Return the (X, Y) coordinate for the center point of the cell that contains the specified text.  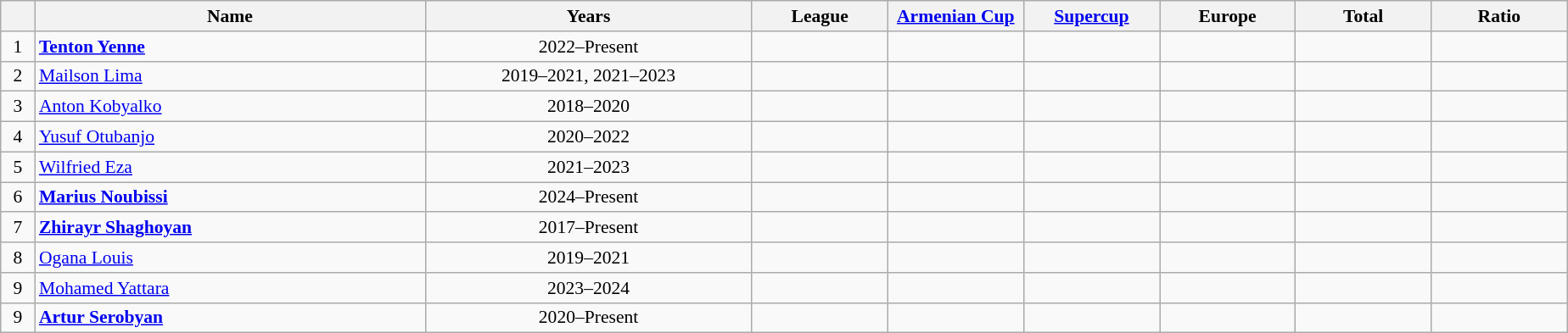
8 (18, 258)
1 (18, 47)
2018–2020 (589, 107)
Wilfried Eza (230, 167)
6 (18, 197)
Mohamed Yattara (230, 288)
2019–2021, 2021–2023 (589, 76)
Yusuf Otubanjo (230, 137)
Artur Serobyan (230, 318)
3 (18, 107)
2023–2024 (589, 288)
7 (18, 228)
League (820, 16)
2019–2021 (589, 258)
2 (18, 76)
Zhirayr Shaghoyan (230, 228)
2017–Present (589, 228)
Total (1364, 16)
Marius Noubissi (230, 197)
2022–Present (589, 47)
Anton Kobyalko (230, 107)
Ratio (1499, 16)
Ogana Louis (230, 258)
Name (230, 16)
Years (589, 16)
2020–Present (589, 318)
Tenton Yenne (230, 47)
Europe (1227, 16)
5 (18, 167)
2024–Present (589, 197)
4 (18, 137)
Mailson Lima (230, 76)
2020–2022 (589, 137)
2021–2023 (589, 167)
Supercup (1091, 16)
Armenian Cup (955, 16)
